Identify which cell holds the provided text, then report its (X, Y) central coordinate. 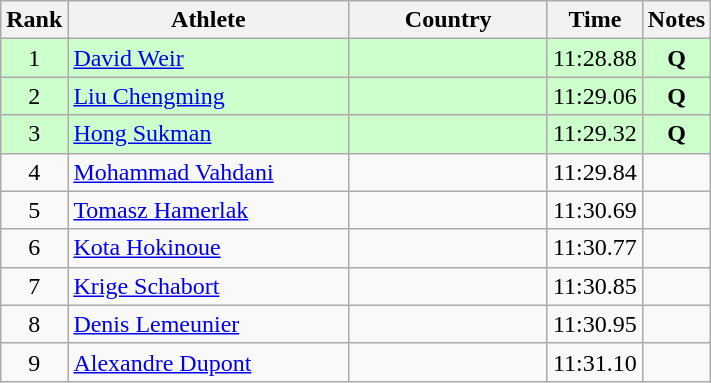
4 (34, 172)
11:28.88 (594, 58)
1 (34, 58)
11:29.84 (594, 172)
Alexandre Dupont (208, 362)
7 (34, 286)
2 (34, 96)
Liu Chengming (208, 96)
Notes (676, 20)
Athlete (208, 20)
Krige Schabort (208, 286)
Time (594, 20)
Country (448, 20)
11:31.10 (594, 362)
9 (34, 362)
Hong Sukman (208, 134)
David Weir (208, 58)
5 (34, 210)
6 (34, 248)
11:30.69 (594, 210)
Rank (34, 20)
Denis Lemeunier (208, 324)
11:29.32 (594, 134)
Mohammad Vahdani (208, 172)
11:29.06 (594, 96)
Tomasz Hamerlak (208, 210)
11:30.95 (594, 324)
11:30.85 (594, 286)
11:30.77 (594, 248)
8 (34, 324)
3 (34, 134)
Kota Hokinoue (208, 248)
